Detect which cell encompasses the target text, then output its [x, y] center coordinate. 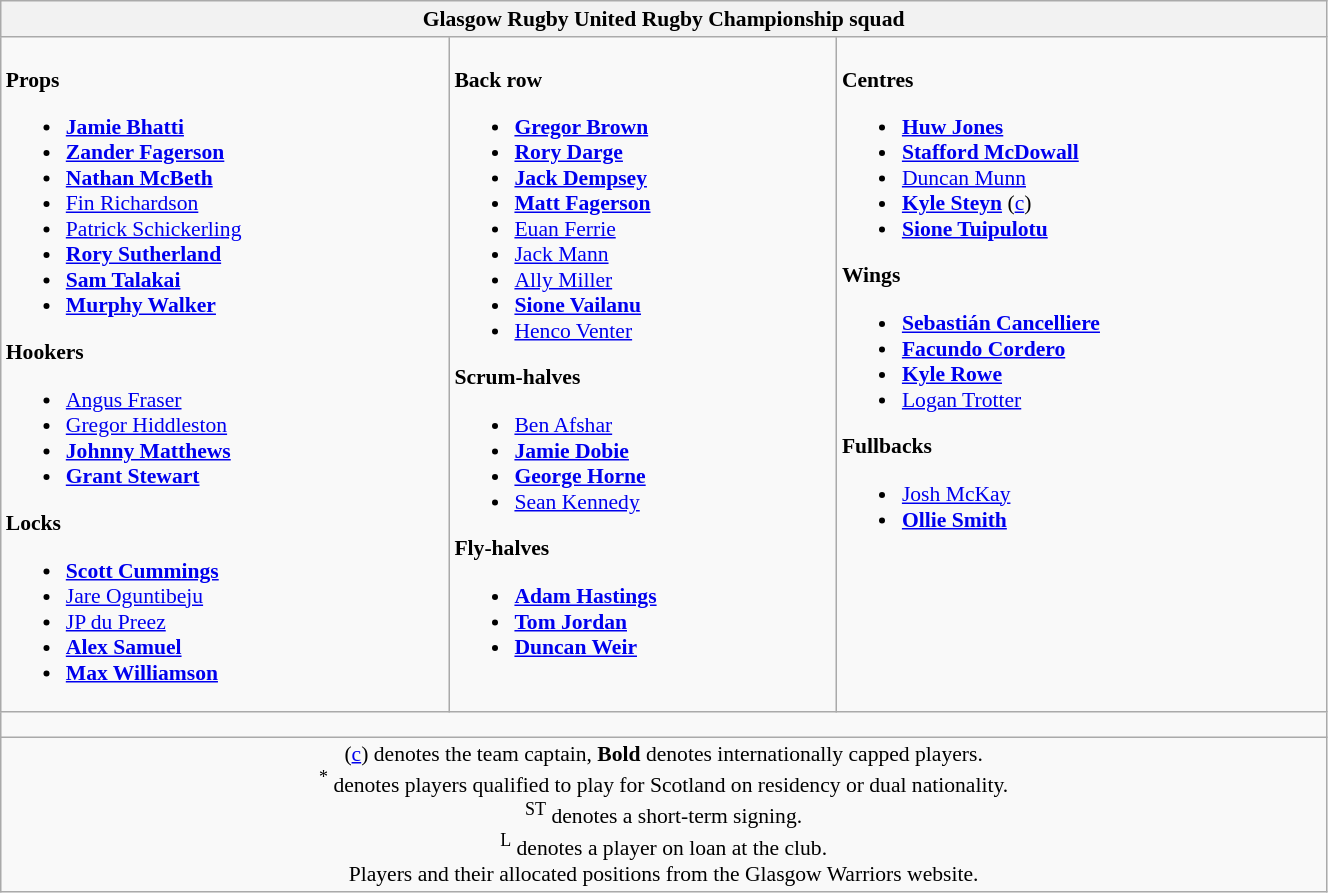
Glasgow Rugby United Rugby Championship squad [664, 19]
